Detect which cell encompasses the target text, then output its [x, y] center coordinate. 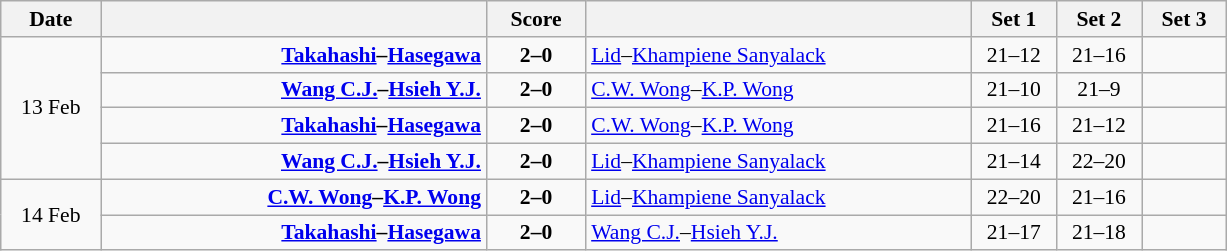
14 Feb [51, 214]
21–9 [1098, 90]
Date [51, 19]
21–14 [1014, 162]
21–18 [1098, 233]
Score [536, 19]
21–10 [1014, 90]
Set 1 [1014, 19]
Set 3 [1184, 19]
21–17 [1014, 233]
Set 2 [1098, 19]
13 Feb [51, 108]
